Find where the given text appears and provide that cell's center as (X, Y) coordinate. 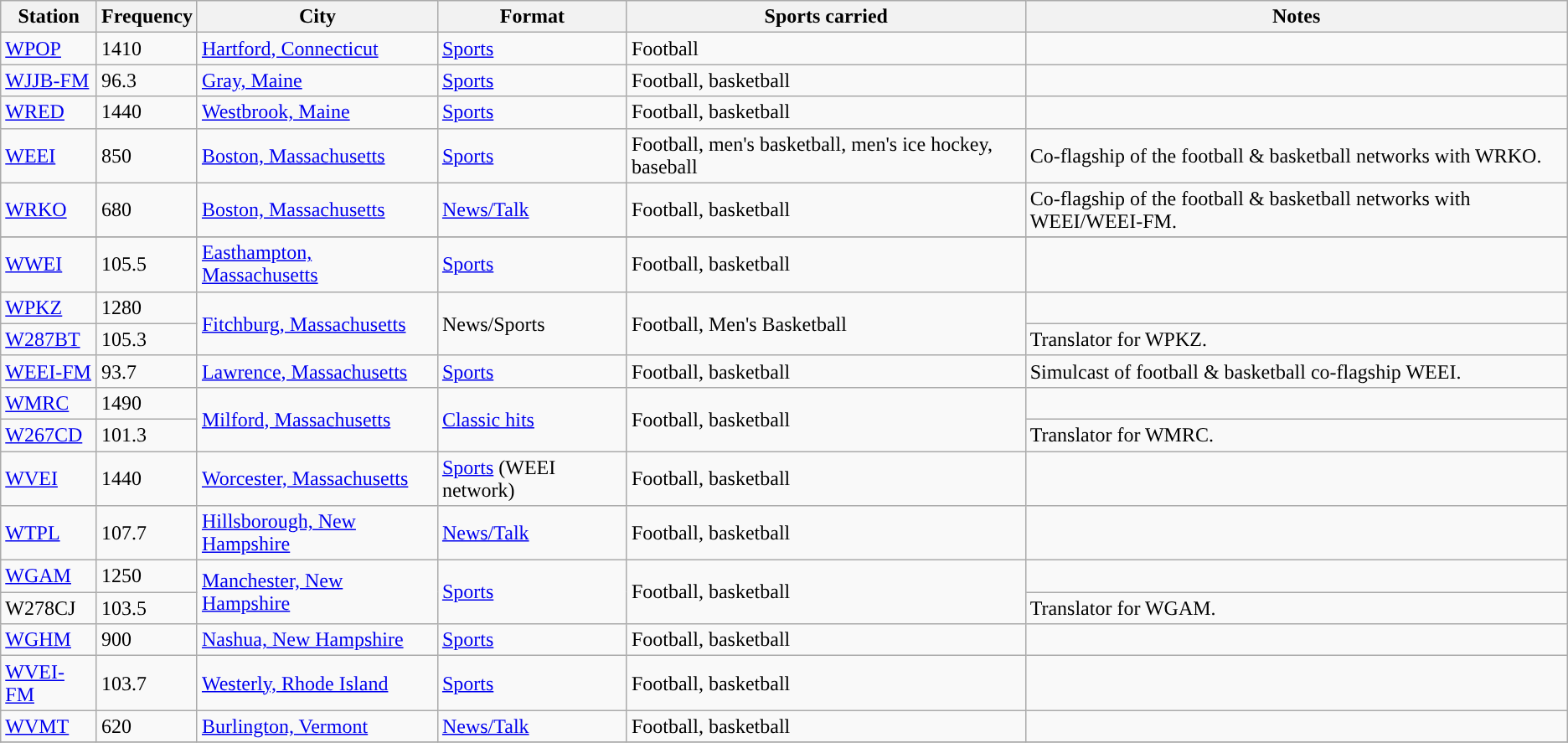
103.7 (147, 684)
Fitchburg, Massachusetts (317, 323)
93.7 (147, 371)
Lawrence, Massachusetts (317, 371)
Format (532, 17)
Frequency (147, 17)
WGHM (49, 640)
Burlington, Vermont (317, 726)
101.3 (147, 435)
Easthampton, Massachusetts (317, 265)
Co-flagship of the football & basketball networks with WEEI/WEEI-FM. (1297, 209)
1490 (147, 403)
620 (147, 726)
Simulcast of football & basketball co-flagship WEEI. (1297, 371)
WPOP (49, 49)
900 (147, 640)
W278CJ (49, 608)
103.5 (147, 608)
City (317, 17)
WEEI-FM (49, 371)
850 (147, 156)
WEEI (49, 156)
WJJB-FM (49, 80)
1410 (147, 49)
Football, men's basketball, men's ice hockey, baseball (826, 156)
Notes (1297, 17)
WWEI (49, 265)
WTPL (49, 533)
96.3 (147, 80)
W267CD (49, 435)
WVEI-FM (49, 684)
Translator for WPKZ. (1297, 339)
Westbrook, Maine (317, 112)
WGAM (49, 576)
Football, Men's Basketball (826, 323)
1250 (147, 576)
News/Sports (532, 323)
WRKO (49, 209)
Translator for WMRC. (1297, 435)
107.7 (147, 533)
Worcester, Massachusetts (317, 477)
Station (49, 17)
105.5 (147, 265)
WRED (49, 112)
105.3 (147, 339)
WMRC (49, 403)
WVMT (49, 726)
Football (826, 49)
1280 (147, 307)
Hillsborough, New Hampshire (317, 533)
Sports (WEEI network) (532, 477)
WVEI (49, 477)
Sports carried (826, 17)
Manchester, New Hampshire (317, 592)
Classic hits (532, 419)
Westerly, Rhode Island (317, 684)
Translator for WGAM. (1297, 608)
W287BT (49, 339)
Gray, Maine (317, 80)
680 (147, 209)
Hartford, Connecticut (317, 49)
Milford, Massachusetts (317, 419)
WPKZ (49, 307)
Co-flagship of the football & basketball networks with WRKO. (1297, 156)
Nashua, New Hampshire (317, 640)
